Pinpoint the cell where the given text exists, returning its [x, y] midpoint coordinate. 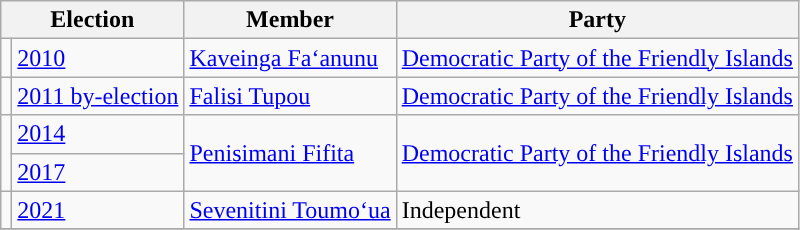
Independent [597, 210]
Election [92, 20]
Kaveinga Faʻanunu [290, 58]
Sevenitini Toumoʻua [290, 210]
2011 by-election [98, 96]
2014 [98, 134]
2010 [98, 58]
2017 [98, 172]
Penisimani Fifita [290, 153]
Party [597, 20]
2021 [98, 210]
Falisi Tupou [290, 96]
Member [290, 20]
